Capture the cell that displays the provided text and extract its (X, Y) central coordinate. 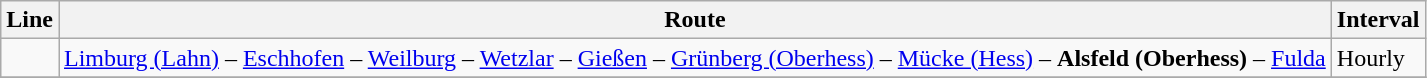
Limburg (Lahn) – Eschhofen – Weilburg – Wetzlar – Gießen – Grünberg (Oberhess) – Mücke (Hess) – Alsfeld (Oberhess) – Fulda (694, 58)
Hourly (1378, 58)
Interval (1378, 20)
Route (694, 20)
Line (30, 20)
